Detect which cell encompasses the target text, then output its [X, Y] center coordinate. 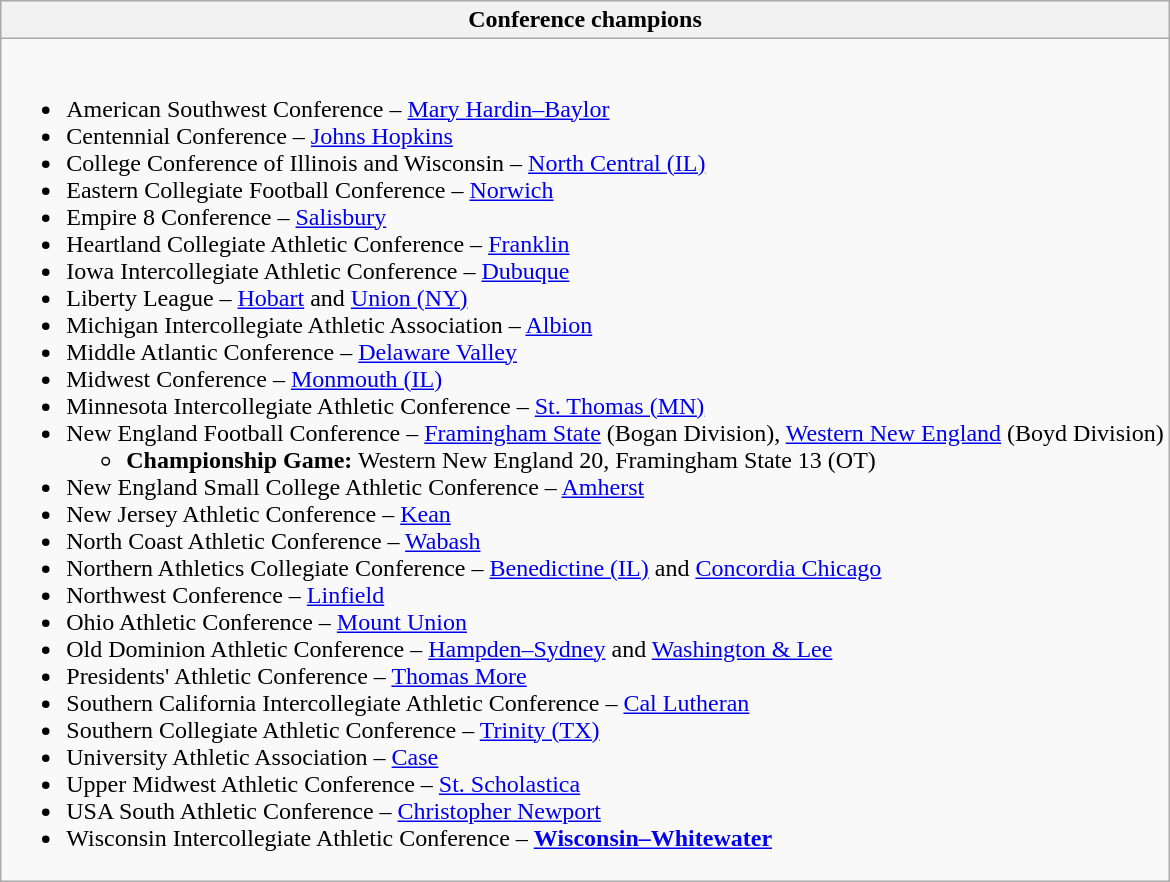
Conference champions [586, 20]
